Find where the given text appears and provide that cell's center as [x, y] coordinate. 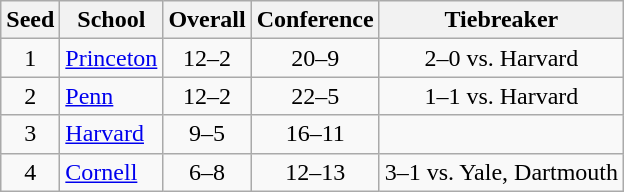
Princeton [112, 58]
3–1 vs. Yale, Dartmouth [501, 172]
Tiebreaker [501, 20]
12–13 [315, 172]
Harvard [112, 134]
1–1 vs. Harvard [501, 96]
6–8 [207, 172]
Cornell [112, 172]
1 [30, 58]
22–5 [315, 96]
School [112, 20]
16–11 [315, 134]
20–9 [315, 58]
2 [30, 96]
4 [30, 172]
2–0 vs. Harvard [501, 58]
3 [30, 134]
Seed [30, 20]
Conference [315, 20]
Overall [207, 20]
Penn [112, 96]
9–5 [207, 134]
